Find where the given text appears and provide that cell's center as [x, y] coordinate. 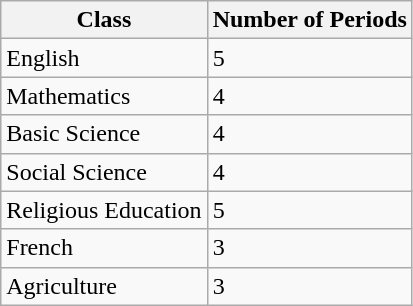
Agriculture [104, 286]
French [104, 248]
Social Science [104, 172]
Number of Periods [310, 20]
Mathematics [104, 96]
Basic Science [104, 134]
Religious Education [104, 210]
Class [104, 20]
English [104, 58]
